Determine the [x, y] coordinate at the center of the cell enclosing the given text.  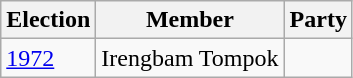
Irengbam Tompok [190, 58]
Party [318, 20]
Election [48, 20]
Member [190, 20]
1972 [48, 58]
